Capture the cell that displays the provided text and extract its [X, Y] central coordinate. 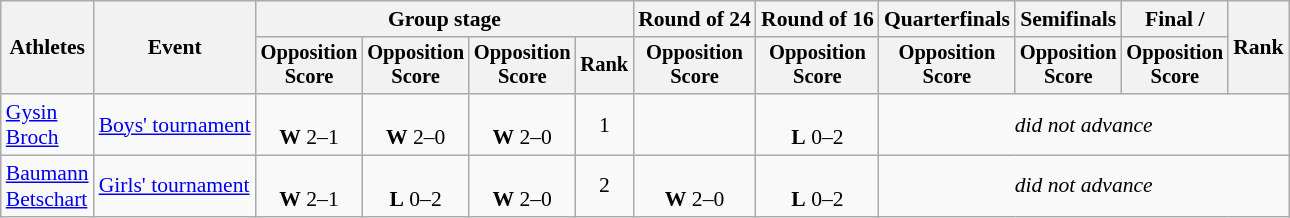
Semifinals [1068, 19]
Final / [1174, 19]
GysinBroch [48, 124]
Boys' tournament [175, 124]
Quarterfinals [947, 19]
Event [175, 48]
1 [605, 124]
Round of 16 [818, 19]
Girls' tournament [175, 186]
2 [605, 186]
BaumannBetschart [48, 186]
Athletes [48, 48]
Group stage [444, 19]
Round of 24 [694, 19]
